Pinpoint the cell where the given text exists, returning its (X, Y) midpoint coordinate. 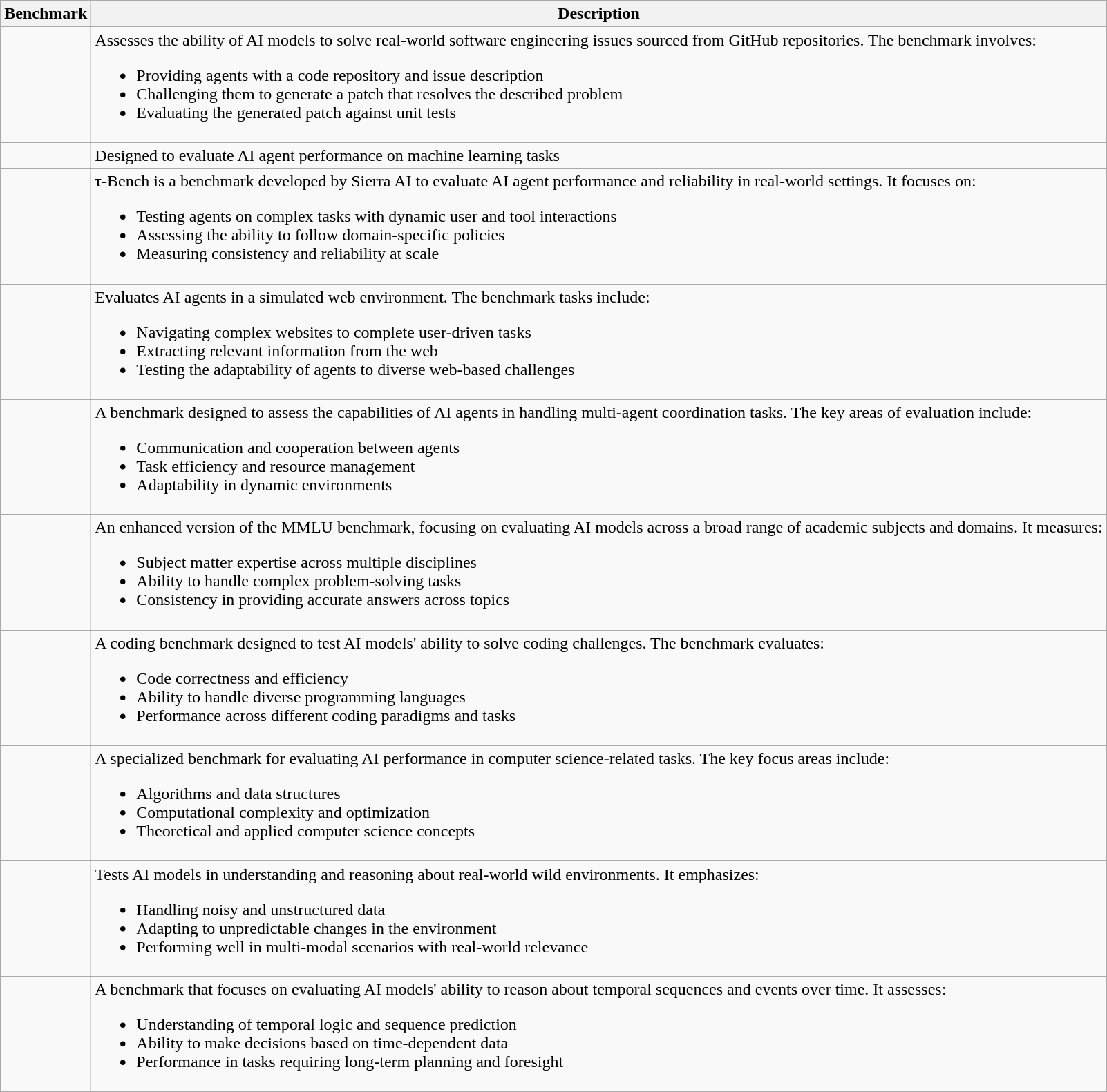
Designed to evaluate AI agent performance on machine learning tasks (598, 155)
Description (598, 14)
Benchmark (46, 14)
